Find where the given text appears and provide that cell's center as [X, Y] coordinate. 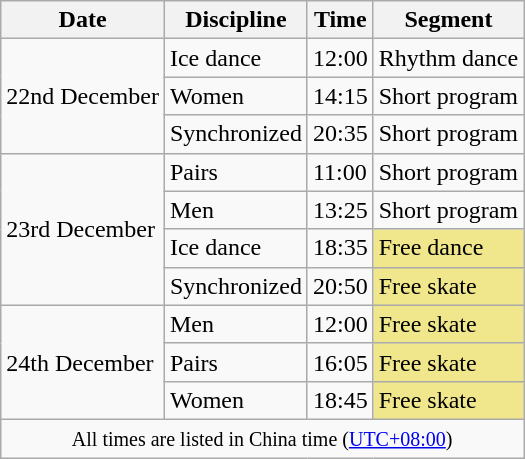
22nd December [83, 96]
All times are listed in China time (UTC+08:00) [262, 438]
20:50 [340, 286]
16:05 [340, 362]
Rhythm dance [448, 58]
Date [83, 20]
24th December [83, 362]
Free dance [448, 248]
Discipline [236, 20]
23rd December [83, 229]
18:35 [340, 248]
11:00 [340, 172]
18:45 [340, 400]
14:15 [340, 96]
20:35 [340, 134]
Segment [448, 20]
Time [340, 20]
13:25 [340, 210]
